For the text-containing cell, return its midpoint in [X, Y] coordinate format. 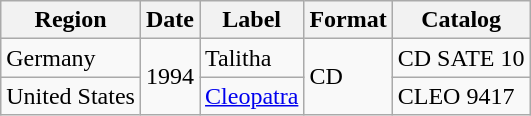
Germany [71, 58]
1994 [170, 77]
CLEO 9417 [461, 96]
Region [71, 20]
CD [348, 77]
Talitha [252, 58]
Label [252, 20]
Cleopatra [252, 96]
CD SATE 10 [461, 58]
Date [170, 20]
Catalog [461, 20]
United States [71, 96]
Format [348, 20]
